Locate the cell with the specified text and output its [X, Y] center coordinate. 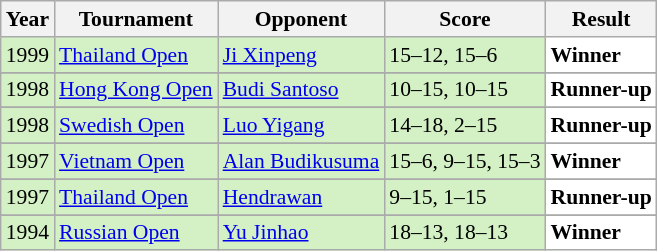
Hong Kong Open [136, 90]
Year [28, 19]
9–15, 1–15 [464, 197]
Hendrawan [302, 197]
Swedish Open [136, 126]
Luo Yigang [302, 126]
Vietnam Open [136, 162]
Tournament [136, 19]
1999 [28, 55]
18–13, 18–13 [464, 233]
14–18, 2–15 [464, 126]
15–6, 9–15, 15–3 [464, 162]
Ji Xinpeng [302, 55]
Result [602, 19]
Alan Budikusuma [302, 162]
Score [464, 19]
10–15, 10–15 [464, 90]
Opponent [302, 19]
15–12, 15–6 [464, 55]
Yu Jinhao [302, 233]
Budi Santoso [302, 90]
Russian Open [136, 233]
1994 [28, 233]
